Pinpoint the cell where the given text exists, returning its [x, y] midpoint coordinate. 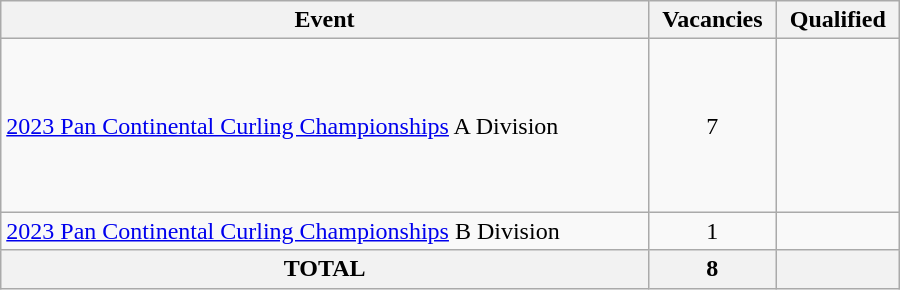
Event [325, 20]
7 [712, 126]
TOTAL [325, 269]
2023 Pan Continental Curling Championships B Division [325, 231]
8 [712, 269]
1 [712, 231]
2023 Pan Continental Curling Championships A Division [325, 126]
Vacancies [712, 20]
Qualified [838, 20]
